Scan for the cell matching the given text and deliver its [x, y] coordinate at center. 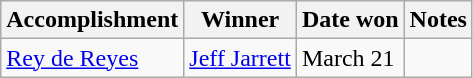
Rey de Reyes [92, 58]
Accomplishment [92, 20]
Notes [438, 20]
Jeff Jarrett [240, 58]
Winner [240, 20]
March 21 [350, 58]
Date won [350, 20]
